For the text-containing cell, return its midpoint in [X, Y] coordinate format. 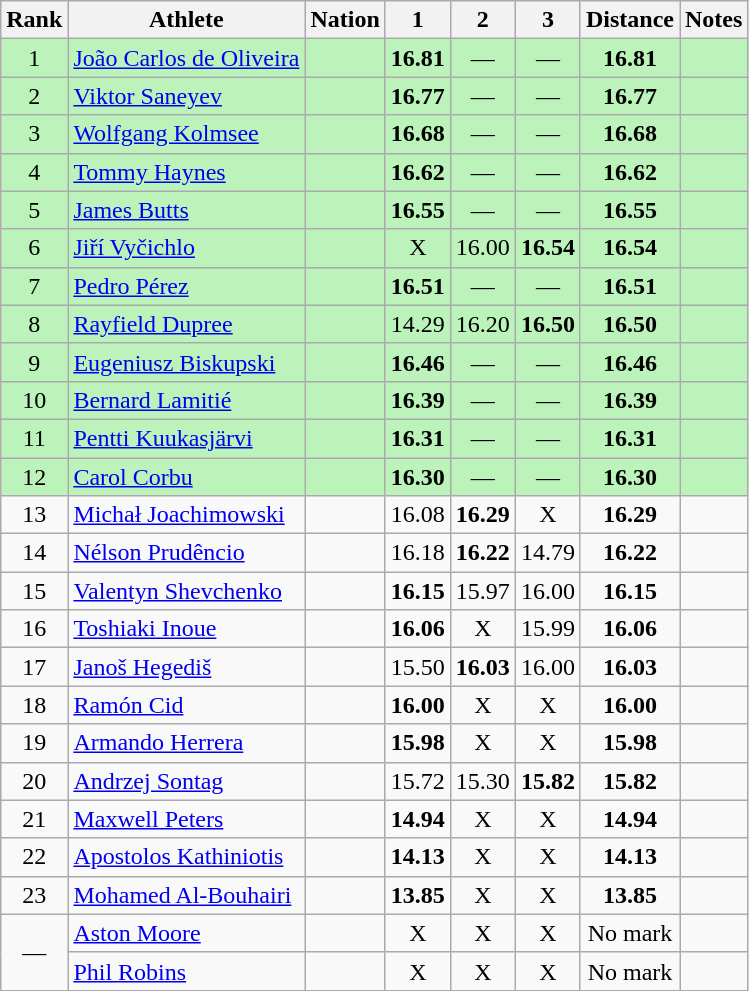
15.50 [418, 667]
16.18 [418, 553]
Notes [714, 20]
16.08 [418, 515]
17 [34, 667]
Andrzej Sontag [186, 781]
18 [34, 705]
Tommy Haynes [186, 172]
21 [34, 819]
10 [34, 400]
Nation [345, 20]
João Carlos de Oliveira [186, 58]
Wolfgang Kolmsee [186, 134]
Valentyn Shevchenko [186, 591]
23 [34, 895]
22 [34, 857]
15.97 [482, 591]
Viktor Saneyev [186, 96]
14 [34, 553]
15.72 [418, 781]
9 [34, 362]
James Butts [186, 210]
Apostolos Kathiniotis [186, 857]
Mohamed Al-Bouhairi [186, 895]
6 [34, 248]
Rank [34, 20]
Bernard Lamitié [186, 400]
Distance [630, 20]
Nélson Prudêncio [186, 553]
11 [34, 438]
Athlete [186, 20]
Pedro Pérez [186, 286]
Ramón Cid [186, 705]
4 [34, 172]
Rayfield Dupree [186, 324]
14.29 [418, 324]
19 [34, 743]
Pentti Kuukasjärvi [186, 438]
12 [34, 477]
16 [34, 629]
Phil Robins [186, 971]
15 [34, 591]
15.30 [482, 781]
Toshiaki Inoue [186, 629]
Armando Herrera [186, 743]
16.20 [482, 324]
20 [34, 781]
Janoš Hegediš [186, 667]
13 [34, 515]
Carol Corbu [186, 477]
Aston Moore [186, 933]
Maxwell Peters [186, 819]
Eugeniusz Biskupski [186, 362]
Jiří Vyčichlo [186, 248]
5 [34, 210]
7 [34, 286]
14.79 [548, 553]
Michał Joachimowski [186, 515]
15.99 [548, 629]
8 [34, 324]
